From the cell containing the given text, extract its center point as [x, y] coordinate. 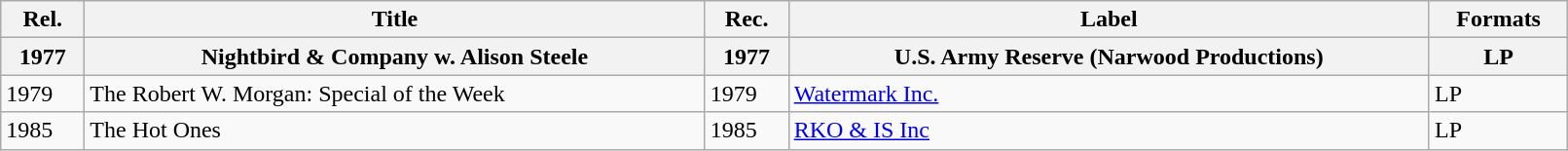
Watermark Inc. [1109, 94]
U.S. Army Reserve (Narwood Productions) [1109, 57]
RKO & IS Inc [1109, 131]
Rel. [43, 19]
Nightbird & Company w. Alison Steele [395, 57]
Title [395, 19]
The Robert W. Morgan: Special of the Week [395, 94]
The Hot Ones [395, 131]
Rec. [747, 19]
Label [1109, 19]
Formats [1498, 19]
